Find where the given text appears and provide that cell's center as (X, Y) coordinate. 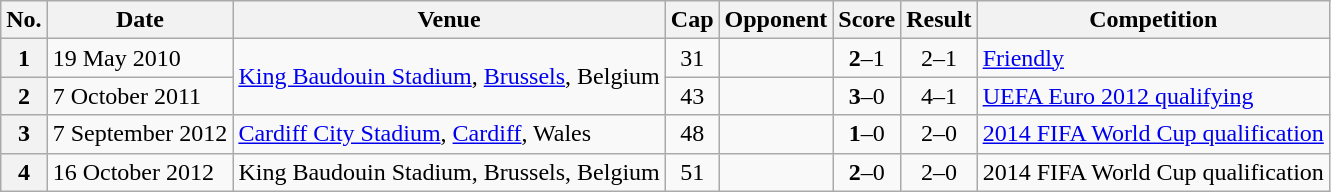
1 (24, 58)
31 (692, 58)
51 (692, 172)
7 October 2011 (140, 96)
19 May 2010 (140, 58)
Competition (1153, 20)
Result (939, 20)
43 (692, 96)
No. (24, 20)
3 (24, 134)
4 (24, 172)
3–0 (867, 96)
Venue (449, 20)
Date (140, 20)
7 September 2012 (140, 134)
48 (692, 134)
1–0 (867, 134)
4–1 (939, 96)
Score (867, 20)
Friendly (1153, 58)
2 (24, 96)
Cap (692, 20)
16 October 2012 (140, 172)
UEFA Euro 2012 qualifying (1153, 96)
Cardiff City Stadium, Cardiff, Wales (449, 134)
Opponent (776, 20)
